For the text-containing cell, return its midpoint in (x, y) coordinate format. 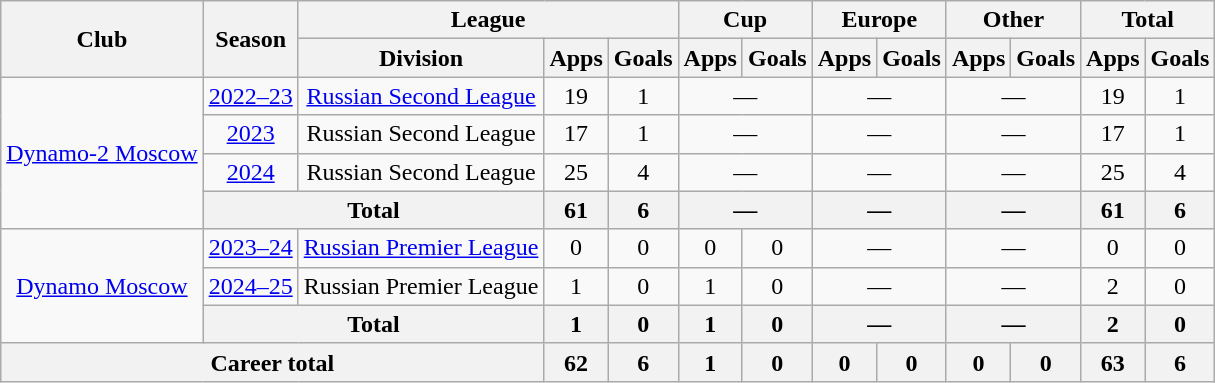
Cup (745, 20)
Club (102, 39)
2023 (250, 134)
2022–23 (250, 96)
League (488, 20)
Dynamo-2 Moscow (102, 153)
63 (1113, 362)
2024 (250, 172)
Division (421, 58)
2024–25 (250, 286)
Dynamo Moscow (102, 286)
62 (576, 362)
Other (1013, 20)
Season (250, 39)
Europe (879, 20)
2023–24 (250, 248)
Career total (272, 362)
